Identify which cell holds the provided text, then report its [X, Y] central coordinate. 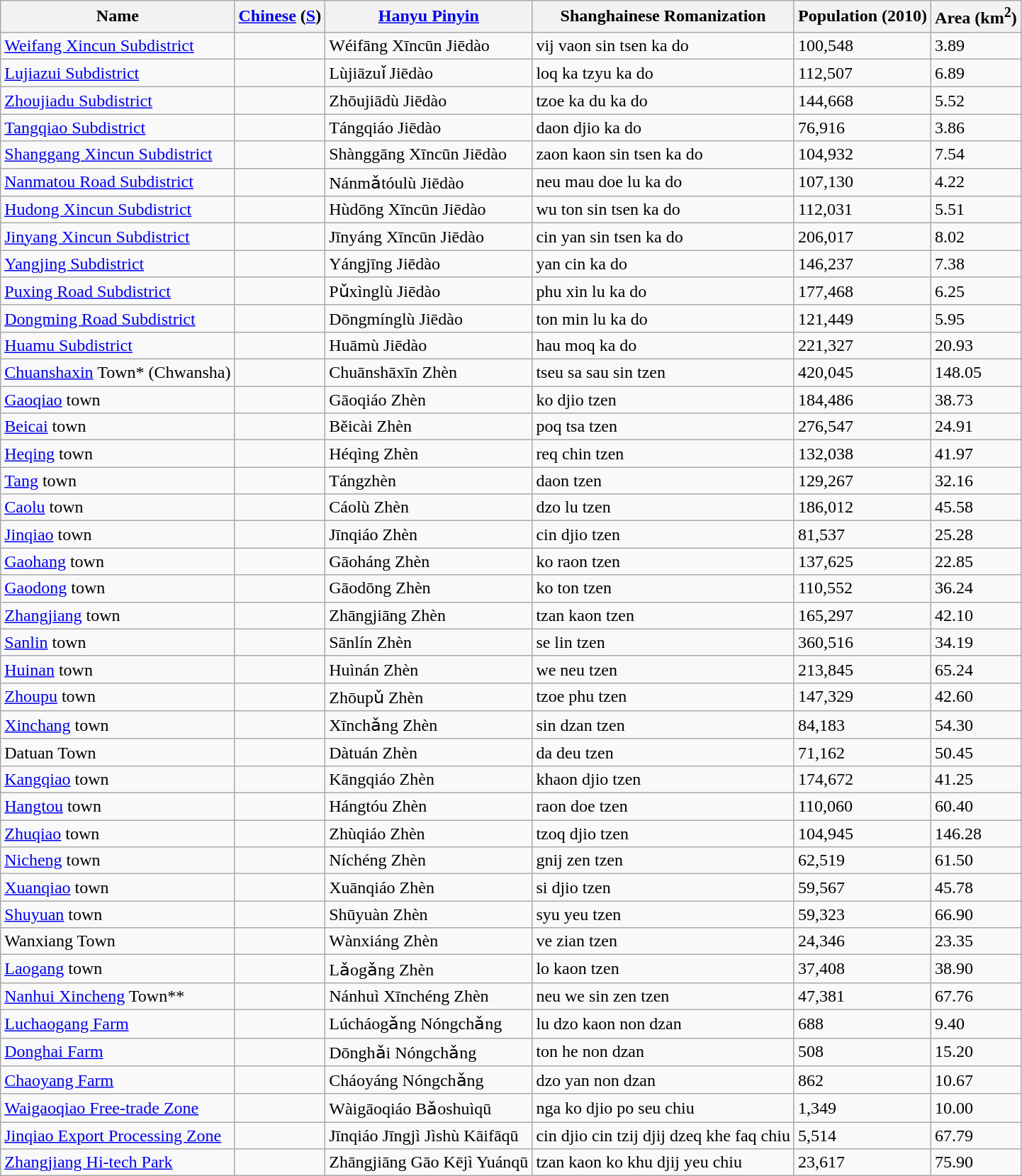
Chinese (S) [280, 17]
34.19 [977, 642]
Heqing town [118, 454]
phu xin lu ka do [663, 291]
req chin tzen [663, 454]
Chuanshaxin Town* (Chwansha) [118, 373]
Gāodōng Zhèn [429, 588]
Xuānqiáo Zhèn [429, 887]
tzoq djio tzen [663, 834]
tzoe phu tzen [663, 697]
110,060 [862, 807]
tseu sa sau sin tzen [663, 373]
Zhuqiao town [118, 834]
Nánmǎtóulù Jiēdào [429, 182]
gnij zen tzen [663, 861]
da deu tzen [663, 752]
165,297 [862, 615]
100,548 [862, 45]
Zhāngjiāng Gāo Kējì Yuánqū [429, 1163]
Chaoyang Farm [118, 1080]
Kāngqiáo Zhèn [429, 779]
Name [118, 17]
tzan kaon tzen [663, 615]
59,323 [862, 914]
137,625 [862, 561]
Hanyu Pinyin [429, 17]
15.20 [977, 1052]
yan cin ka do [663, 264]
Zhāngjiāng Zhèn [429, 615]
23.35 [977, 941]
Sanlin town [118, 642]
Kangqiao town [118, 779]
Gaohang town [118, 561]
Population (2010) [862, 17]
186,012 [862, 508]
loq ka tzyu ka do [663, 73]
Sānlín Zhèn [429, 642]
hau moq ka do [663, 345]
10.67 [977, 1080]
71,162 [862, 752]
Yángjīng Jiēdào [429, 264]
24.91 [977, 427]
Weifang Xincun Subdistrict [118, 45]
Jinqiao town [118, 534]
ko ton tzen [663, 588]
Huinan town [118, 669]
Zhoujiadu Subdistrict [118, 101]
110,552 [862, 588]
420,045 [862, 373]
Wéifāng Xīncūn Jiēdào [429, 45]
61.50 [977, 861]
206,017 [862, 237]
144,668 [862, 101]
lo kaon tzen [663, 969]
se lin tzen [663, 642]
Cháoyáng Nóngchǎng [429, 1080]
75.90 [977, 1163]
121,449 [862, 318]
38.90 [977, 969]
213,845 [862, 669]
Jīnqiáo Jīngjì Jìshù Kāifāqū [429, 1136]
22.85 [977, 561]
Lǎogǎng Zhèn [429, 969]
Cáolù Zhèn [429, 508]
Shànggāng Xīncūn Jiēdào [429, 155]
76,916 [862, 128]
3.86 [977, 128]
Waigaoqiao Free-trade Zone [118, 1108]
Yangjing Subdistrict [118, 264]
7.54 [977, 155]
32.16 [977, 481]
Xīnchǎng Zhèn [429, 725]
Wàigāoqiáo Bǎoshuìqū [429, 1108]
148.05 [977, 373]
23,617 [862, 1163]
ve zian tzen [663, 941]
si djio tzen [663, 887]
508 [862, 1052]
Jīnyáng Xīncūn Jiēdào [429, 237]
84,183 [862, 725]
dzo yan non dzan [663, 1080]
5,514 [862, 1136]
5.51 [977, 210]
dzo lu tzen [663, 508]
177,468 [862, 291]
Tángqiáo Jiēdào [429, 128]
Xinchang town [118, 725]
Zhōujiādù Jiēdào [429, 101]
Tangqiao Subdistrict [118, 128]
37,408 [862, 969]
ton min lu ka do [663, 318]
Nicheng town [118, 861]
41.97 [977, 454]
Gaodong town [118, 588]
132,038 [862, 454]
67.76 [977, 996]
ko raon tzen [663, 561]
Caolu town [118, 508]
25.28 [977, 534]
Tángzhèn [429, 481]
3.89 [977, 45]
syu yeu tzen [663, 914]
Tang town [118, 481]
we neu tzen [663, 669]
daon djio ka do [663, 128]
Zhangjiang town [118, 615]
neu we sin zen tzen [663, 996]
59,567 [862, 887]
146,237 [862, 264]
20.93 [977, 345]
Běicài Zhèn [429, 427]
36.24 [977, 588]
Donghai Farm [118, 1052]
Hudong Xincun Subdistrict [118, 210]
Shuyuan town [118, 914]
Dōnghǎi Nóngchǎng [429, 1052]
Hùdōng Xīncūn Jiēdào [429, 210]
zaon kaon sin tsen ka do [663, 155]
Jinyang Xincun Subdistrict [118, 237]
poq tsa tzen [663, 427]
Gāoqiáo Zhèn [429, 400]
1,349 [862, 1108]
112,031 [862, 210]
5.95 [977, 318]
67.79 [977, 1136]
221,327 [862, 345]
42.10 [977, 615]
104,932 [862, 155]
Chuānshāxīn Zhèn [429, 373]
6.25 [977, 291]
Huamu Subdistrict [118, 345]
Héqìng Zhèn [429, 454]
62,519 [862, 861]
66.90 [977, 914]
60.40 [977, 807]
Huìnán Zhèn [429, 669]
Lúcháogǎng Nóngchǎng [429, 1024]
360,516 [862, 642]
Beicai town [118, 427]
10.00 [977, 1108]
Pǔxìnglù Jiēdào [429, 291]
38.73 [977, 400]
146.28 [977, 834]
Luchaogang Farm [118, 1024]
Xuanqiao town [118, 887]
184,486 [862, 400]
Nánhuì Xīnchéng Zhèn [429, 996]
107,130 [862, 182]
Area (km2) [977, 17]
Datuan Town [118, 752]
50.45 [977, 752]
cin yan sin tsen ka do [663, 237]
Nanmatou Road Subdistrict [118, 182]
ton he non dzan [663, 1052]
Shanggang Xincun Subdistrict [118, 155]
tzan kaon ko khu djij yeu chiu [663, 1163]
Dōngmínglù Jiēdào [429, 318]
65.24 [977, 669]
41.25 [977, 779]
neu mau doe lu ka do [663, 182]
Lùjiāzuǐ Jiēdào [429, 73]
4.22 [977, 182]
cin djio cin tzij djij dzeq khe faq chiu [663, 1136]
Laogang town [118, 969]
688 [862, 1024]
8.02 [977, 237]
Huāmù Jiēdào [429, 345]
147,329 [862, 697]
5.52 [977, 101]
sin dzan tzen [663, 725]
174,672 [862, 779]
47,381 [862, 996]
vij vaon sin tsen ka do [663, 45]
276,547 [862, 427]
Wanxiang Town [118, 941]
Zhōupǔ Zhèn [429, 697]
Dàtuán Zhèn [429, 752]
Gāoháng Zhèn [429, 561]
45.58 [977, 508]
Níchéng Zhèn [429, 861]
104,945 [862, 834]
nga ko djio po seu chiu [663, 1108]
wu ton sin tsen ka do [663, 210]
raon doe tzen [663, 807]
daon tzen [663, 481]
Hangtou town [118, 807]
42.60 [977, 697]
Zhùqiáo Zhèn [429, 834]
cin djio tzen [663, 534]
Nanhui Xincheng Town** [118, 996]
862 [862, 1080]
Puxing Road Subdistrict [118, 291]
6.89 [977, 73]
Hángtóu Zhèn [429, 807]
Gaoqiao town [118, 400]
129,267 [862, 481]
Zhoupu town [118, 697]
Wànxiáng Zhèn [429, 941]
Shūyuàn Zhèn [429, 914]
khaon djio tzen [663, 779]
9.40 [977, 1024]
tzoe ka du ka do [663, 101]
lu dzo kaon non dzan [663, 1024]
ko djio tzen [663, 400]
Lujiazui Subdistrict [118, 73]
Jinqiao Export Processing Zone [118, 1136]
54.30 [977, 725]
Shanghainese Romanization [663, 17]
81,537 [862, 534]
Jīnqiáo Zhèn [429, 534]
Dongming Road Subdistrict [118, 318]
24,346 [862, 941]
45.78 [977, 887]
112,507 [862, 73]
7.38 [977, 264]
Zhangjiang Hi-tech Park [118, 1163]
